Return (X, Y) of the center of cell containing provided text 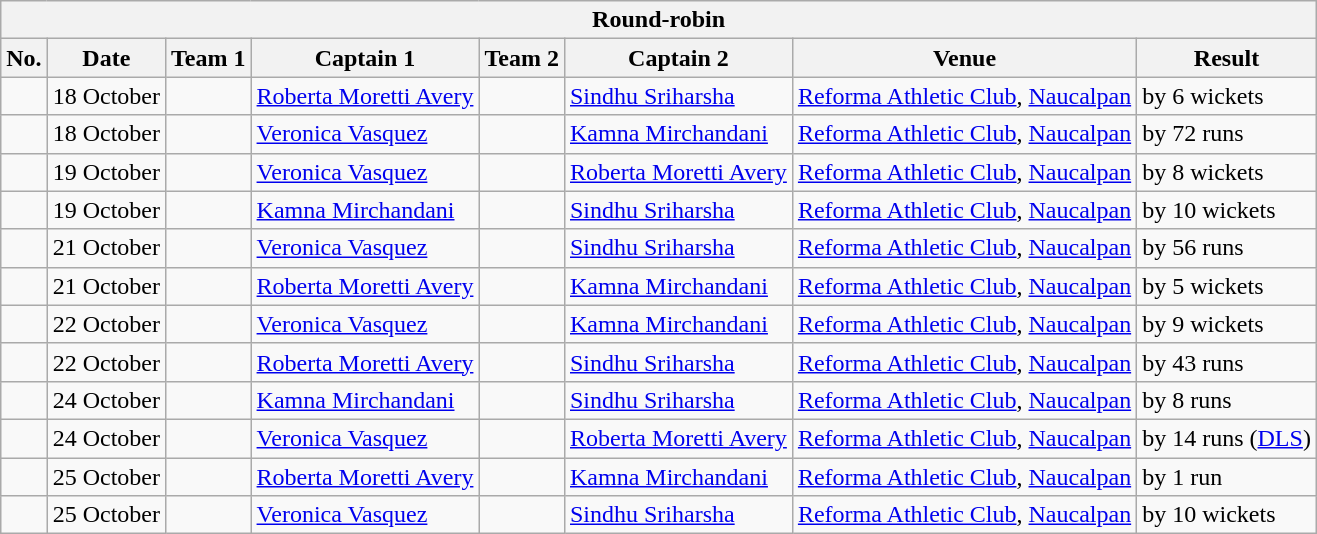
by 8 runs (1227, 400)
by 43 runs (1227, 362)
Date (106, 58)
Team 2 (522, 58)
by 8 wickets (1227, 172)
No. (24, 58)
by 56 runs (1227, 248)
Captain 1 (365, 58)
by 9 wickets (1227, 324)
by 1 run (1227, 477)
Round-robin (659, 20)
Team 1 (209, 58)
Venue (964, 58)
by 6 wickets (1227, 96)
Result (1227, 58)
by 5 wickets (1227, 286)
by 14 runs (DLS) (1227, 438)
by 72 runs (1227, 134)
Captain 2 (678, 58)
